Detect which cell encompasses the target text, then output its [x, y] center coordinate. 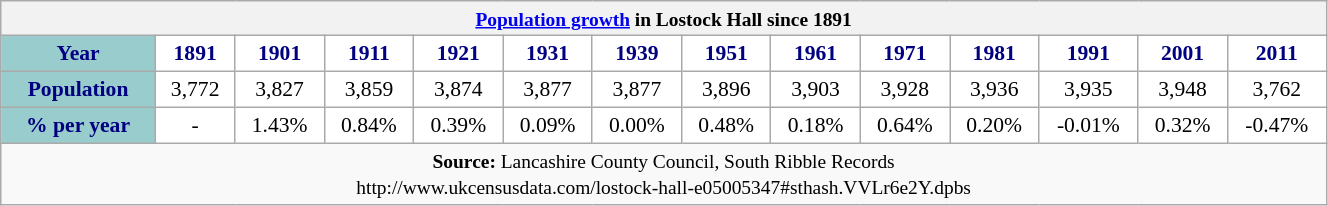
Year [78, 54]
1939 [636, 54]
-0.01% [1088, 126]
1981 [994, 54]
0.20% [994, 126]
2011 [1276, 54]
3,772 [195, 90]
- [195, 126]
1951 [726, 54]
Population [78, 90]
3,859 [368, 90]
3,874 [458, 90]
Source: Lancashire County Council, South Ribble Recordshttp://www.ukcensusdata.com/lostock-hall-e05005347#sthash.VVLr6e2Y.dpbs [664, 174]
3,928 [904, 90]
Population growth in Lostock Hall since 1891 [664, 18]
3,903 [816, 90]
0.00% [636, 126]
0.32% [1182, 126]
3,948 [1182, 90]
-0.47% [1276, 126]
0.64% [904, 126]
1911 [368, 54]
1901 [280, 54]
1971 [904, 54]
3,827 [280, 90]
3,936 [994, 90]
0.09% [548, 126]
1931 [548, 54]
0.84% [368, 126]
1.43% [280, 126]
1891 [195, 54]
2001 [1182, 54]
1961 [816, 54]
0.39% [458, 126]
0.18% [816, 126]
0.48% [726, 126]
3,896 [726, 90]
1991 [1088, 54]
% per year [78, 126]
1921 [458, 54]
3,935 [1088, 90]
3,762 [1276, 90]
